Detect which cell encompasses the target text, then output its [X, Y] center coordinate. 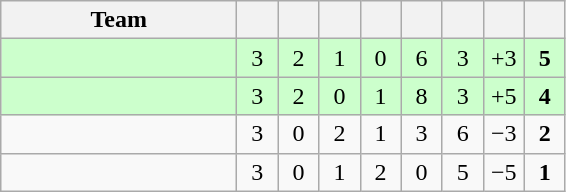
+5 [504, 96]
4 [544, 96]
8 [422, 96]
−3 [504, 134]
+3 [504, 58]
Team [119, 20]
−5 [504, 172]
